Pinpoint the cell where the given text exists, returning its (X, Y) midpoint coordinate. 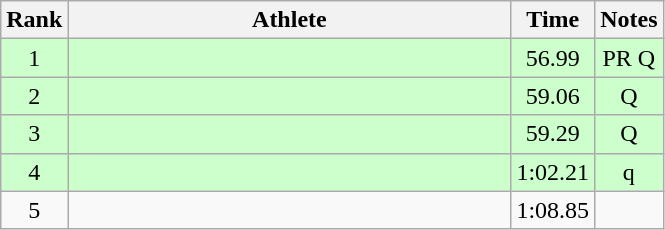
q (629, 172)
Time (553, 20)
Athlete (290, 20)
1 (34, 58)
59.06 (553, 96)
4 (34, 172)
3 (34, 134)
56.99 (553, 58)
PR Q (629, 58)
Rank (34, 20)
59.29 (553, 134)
5 (34, 210)
1:08.85 (553, 210)
1:02.21 (553, 172)
Notes (629, 20)
2 (34, 96)
